Find where the given text appears and provide that cell's center as (X, Y) coordinate. 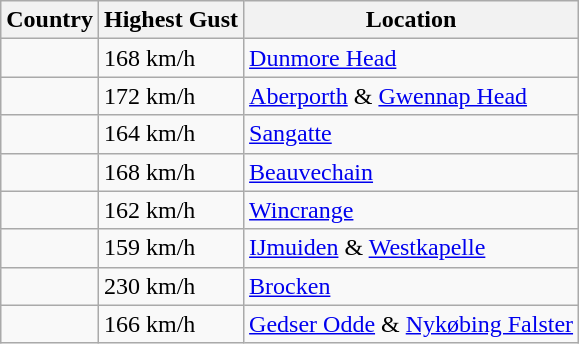
Dunmore Head (412, 58)
Location (412, 20)
164 km/h (170, 134)
230 km/h (170, 286)
Highest Gust (170, 20)
Brocken (412, 286)
Aberporth & Gwennap Head (412, 96)
IJmuiden & Westkapelle (412, 248)
Gedser Odde & Nykøbing Falster (412, 324)
Sangatte (412, 134)
Beauvechain (412, 172)
159 km/h (170, 248)
172 km/h (170, 96)
162 km/h (170, 210)
Wincrange (412, 210)
166 km/h (170, 324)
Country (50, 20)
